Extract the (X, Y) coordinate from the center of the cell holding the provided text.  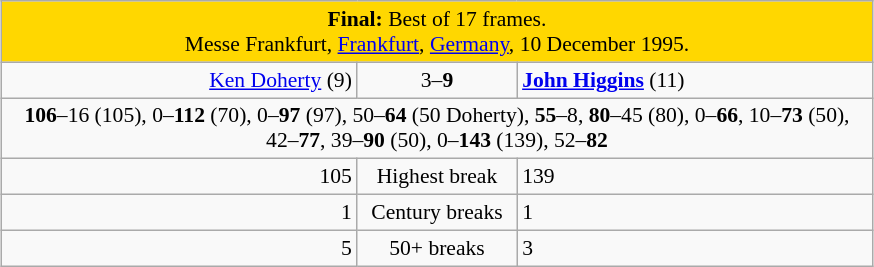
Highest break (437, 177)
50+ breaks (437, 248)
John Higgins (11) (694, 80)
106–16 (105), 0–112 (70), 0–97 (97), 50–64 (50 Doherty), 55–8, 80–45 (80), 0–66, 10–73 (50), 42–77, 39–90 (50), 0–143 (139), 52–82 (437, 128)
3 (694, 248)
5 (180, 248)
3–9 (437, 80)
Century breaks (437, 213)
Ken Doherty (9) (180, 80)
105 (180, 177)
Final: Best of 17 frames. Messe Frankfurt, Frankfurt, Germany, 10 December 1995. (437, 32)
139 (694, 177)
